Pinpoint the cell where the given text exists, returning its (x, y) midpoint coordinate. 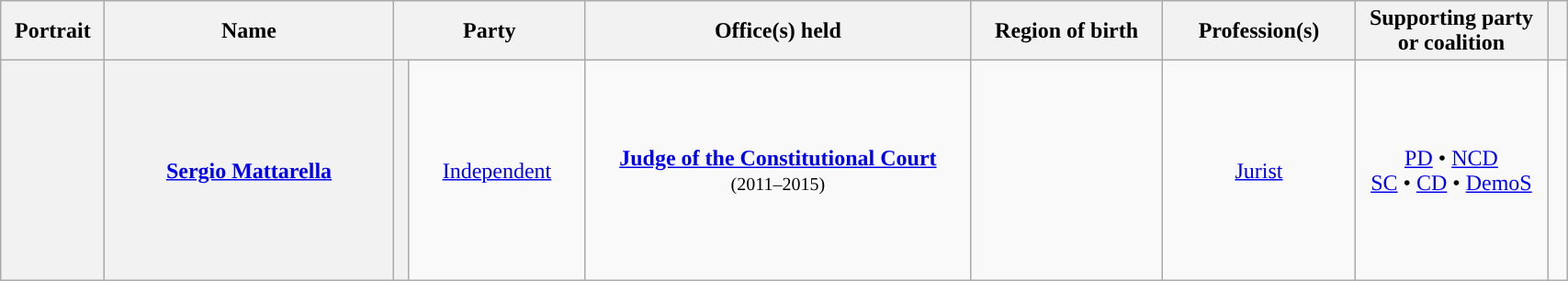
Office(s) held (777, 31)
PD • NCDSC • CD • DemoS (1451, 171)
Independent (496, 171)
Judge of the Constitutional Court(2011–2015) (777, 171)
Supporting party or coalition (1451, 31)
Sergio Mattarella (249, 171)
Party (489, 31)
Region of birth (1066, 31)
Profession(s) (1258, 31)
Jurist (1258, 171)
Name (249, 31)
Portrait (53, 31)
